Locate the cell with the specified text and output its [x, y] center coordinate. 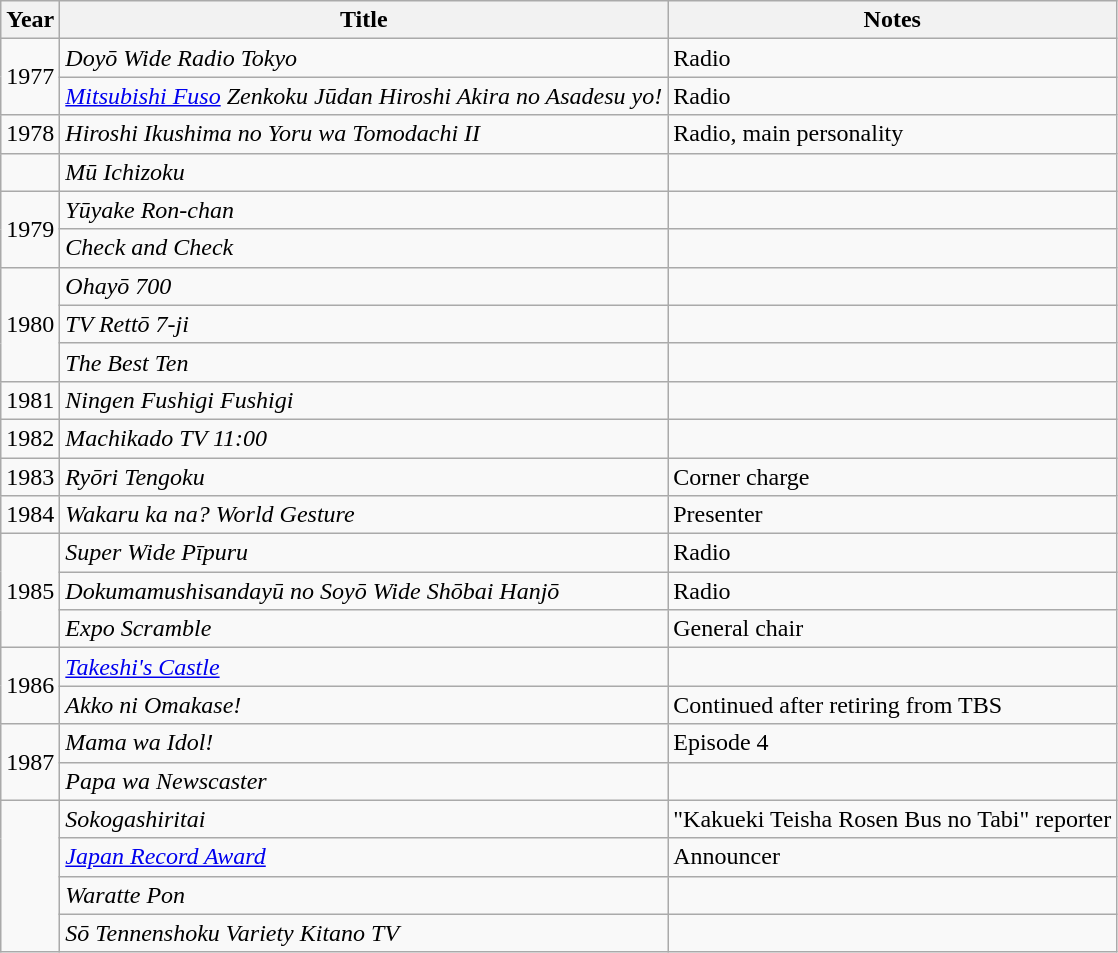
Super Wide Pīpuru [364, 553]
The Best Ten [364, 362]
Expo Scramble [364, 629]
1977 [30, 77]
1979 [30, 229]
Wakaru ka na? World Gesture [364, 515]
General chair [892, 629]
Corner charge [892, 477]
Year [30, 20]
Yūyake Ron-chan [364, 210]
1981 [30, 400]
Takeshi's Castle [364, 667]
Waratte Pon [364, 895]
"Kakueki Teisha Rosen Bus no Tabi" reporter [892, 819]
TV Rettō 7-ji [364, 324]
Check and Check [364, 248]
1980 [30, 324]
Japan Record Award [364, 857]
Akko ni Omakase! [364, 705]
Machikado TV 11:00 [364, 438]
Dokumamushisandayū no Soyō Wide Shōbai Hanjō [364, 591]
1985 [30, 591]
Mitsubishi Fuso Zenkoku Jūdan Hiroshi Akira no Asadesu yo! [364, 96]
Sokogashiritai [364, 819]
Continued after retiring from TBS [892, 705]
1978 [30, 134]
Mama wa Idol! [364, 743]
Radio, main personality [892, 134]
Announcer [892, 857]
Mū Ichizoku [364, 172]
Notes [892, 20]
Title [364, 20]
Sō Tennenshoku Variety Kitano TV [364, 933]
Hiroshi Ikushima no Yoru wa Tomodachi II [364, 134]
Ryōri Tengoku [364, 477]
1987 [30, 762]
Ohayō 700 [364, 286]
Ningen Fushigi Fushigi [364, 400]
Episode 4 [892, 743]
1986 [30, 686]
1982 [30, 438]
Doyō Wide Radio Tokyo [364, 58]
1983 [30, 477]
Papa wa Newscaster [364, 781]
Presenter [892, 515]
1984 [30, 515]
